Find where the given text appears and provide that cell's center as [X, Y] coordinate. 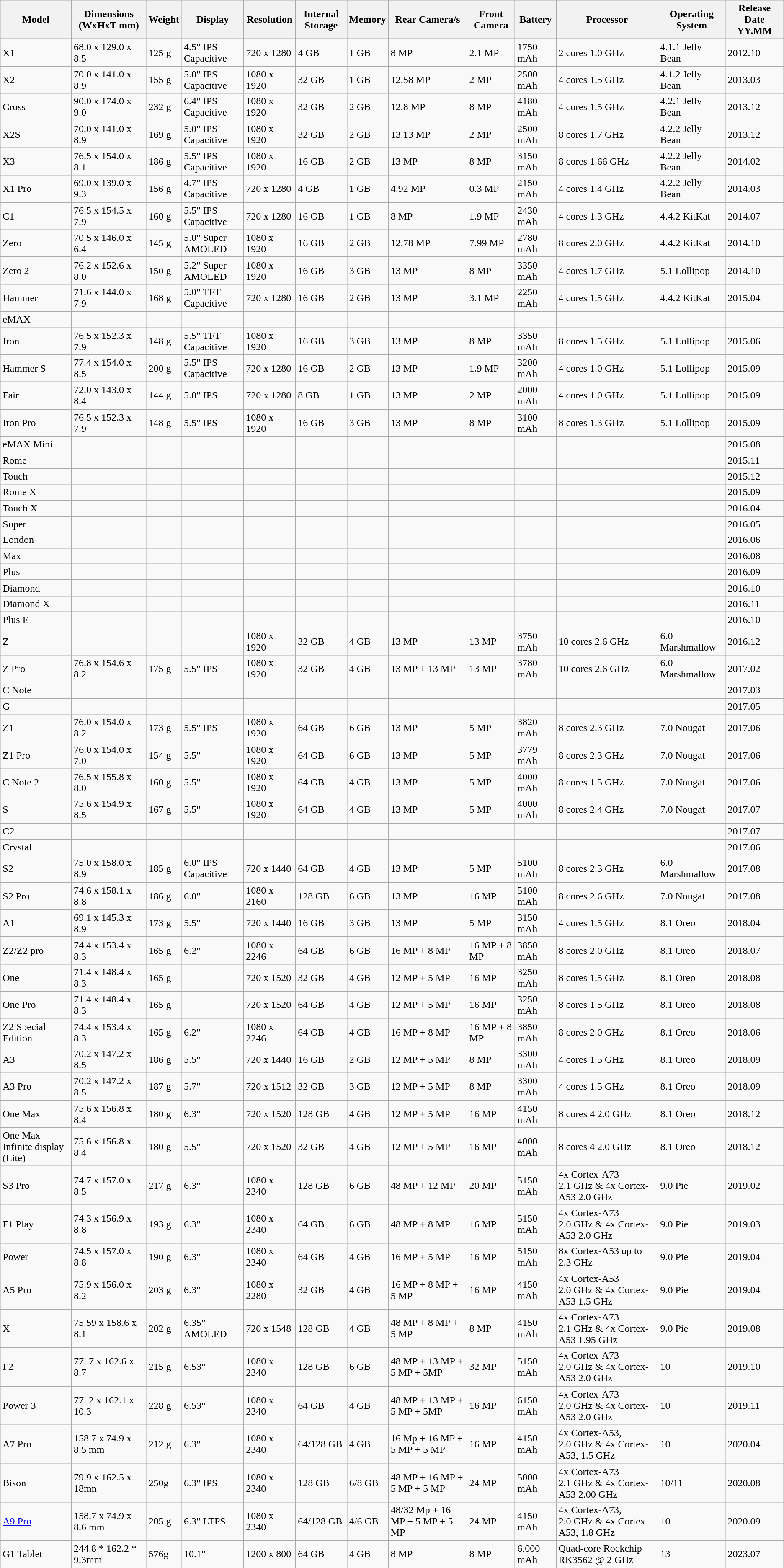
G [36, 706]
720 x 1512 [270, 1087]
167 g [164, 809]
154 g [164, 755]
2015.12 [755, 476]
A9 Pro [36, 1521]
S [36, 809]
F1 Play [36, 1224]
X [36, 1328]
Hammer [36, 297]
69.0 x 139.0 x 9.3 [109, 189]
79.9 x 162.5 x 18mn [109, 1483]
4.1.2 Jelly Bean [692, 80]
A7 Pro [36, 1444]
215 g [164, 1367]
5.0" TFT Capacitive [212, 297]
2020.08 [755, 1483]
2015.04 [755, 297]
X3 [36, 162]
2019.10 [755, 1367]
72.0 x 143.0 x 8.4 [109, 395]
eMAX [36, 319]
90.0 x 174.0 x 9.0 [109, 107]
Power [36, 1257]
8 GB [322, 395]
2 cores 1.0 GHz [607, 53]
168 g [164, 297]
4x Cortex-A53, 2.0 GHz & 4x Cortex-A53, 1.5 GHz [607, 1444]
2016.04 [755, 508]
10.1" [212, 1554]
5000 mAh [536, 1483]
S2 [36, 869]
144 g [164, 395]
C Note 2 [36, 783]
2013.03 [755, 80]
75.6 x 154.9 x 8.5 [109, 809]
185 g [164, 869]
Iron Pro [36, 423]
Battery [536, 20]
S2 Pro [36, 896]
48/32 Mp + 16 MP + 5 MP + 5 MP [428, 1521]
5.0" IPS [212, 395]
48 MP + 12 MP [428, 1186]
75.59 x 158.6 x 8.1 [109, 1328]
77.4 x 154.0 x 8.5 [109, 369]
205 g [164, 1521]
2016.09 [755, 572]
12.8 MP [428, 107]
Cross [36, 107]
Plus [36, 572]
Z1 [36, 728]
2019.03 [755, 1224]
2150 mAh [536, 189]
150 g [164, 271]
76.5 x 155.8 x 8.0 [109, 783]
12.78 MP [428, 243]
5.7" [212, 1087]
S3 Pro [36, 1186]
76.0 x 154.0 x 8.2 [109, 728]
2020.04 [755, 1444]
76.2 x 152.6 x 8.0 [109, 271]
6.0" IPS Capacitive [212, 869]
8 cores 1.66 GHz [607, 162]
13.13 MP [428, 134]
2012.10 [755, 53]
71.6 x 144.0 x 7.9 [109, 297]
2020.09 [755, 1521]
212 g [164, 1444]
74.3 x 156.9 x 8.8 [109, 1224]
6/8 GB [368, 1483]
3.1 MP [491, 297]
203 g [164, 1290]
4.1.1 Jelly Bean [692, 53]
C Note [36, 690]
Rome [36, 460]
2780 mAh [536, 243]
A5 Pro [36, 1290]
0.3 MP [491, 189]
8 cores 2.4 GHz [607, 809]
76.5 x 154.0 x 8.1 [109, 162]
One Max Infinite display (Lite) [36, 1147]
48 MP + 8 MP + 5 MP [428, 1328]
2016.11 [755, 604]
A3 [36, 1060]
eMAX Mini [36, 444]
X1 [36, 53]
2023.07 [755, 1554]
2014.07 [755, 216]
2017.03 [755, 690]
2250 mAh [536, 297]
4x Cortex-A73 2.1 GHz & 4x Cortex-A53 1.95 GHz [607, 1328]
2000 mAh [536, 395]
Diamond [36, 588]
77. 7 x 162.6 x 8.7 [109, 1367]
76.5 x 154.5 x 7.9 [109, 216]
70.5 x 146.0 x 6.4 [109, 243]
6150 mAh [536, 1405]
Fair [36, 395]
68.0 x 129.0 x 8.5 [109, 53]
4.92 MP [428, 189]
4x Cortex-A73 2.1 GHz & 4x Cortex-A53 2.00 GHz [607, 1483]
8 cores 2.6 GHz [607, 896]
12.58 MP [428, 80]
576g [164, 1554]
158.7 x 74.9 x 8.5 mm [109, 1444]
Touch X [36, 508]
13 MP + 13 MP [428, 669]
16 MP + 8 MP + 5 MP [428, 1290]
Diamond X [36, 604]
2018.04 [755, 923]
Display [212, 20]
Super [36, 524]
228 g [164, 1405]
Front Camera [491, 20]
5.0" Super AMOLED [212, 243]
One Pro [36, 1005]
2.1 MP [491, 53]
Z2 Special Edition [36, 1032]
Zero 2 [36, 271]
Rome X [36, 492]
X2S [36, 134]
4.7" IPS Capacitive [212, 189]
16 MP + 5 MP [428, 1257]
10/11 [692, 1483]
Weight [164, 20]
125 g [164, 53]
3200 mAh [536, 369]
4.5" IPS Capacitive [212, 53]
2018.07 [755, 950]
3100 mAh [536, 423]
158.7 x 74.9 x 8.6 mm [109, 1521]
Rear Camera/s [428, 20]
2018.06 [755, 1032]
13 [692, 1554]
16 Mp + 16 MP + 5 MP + 5 MP [428, 1444]
76.8 x 154.6 x 8.2 [109, 669]
4.2.1 Jelly Bean [692, 107]
8 cores 1.3 GHz [607, 423]
F2 [36, 1367]
2017.02 [755, 669]
2017.05 [755, 706]
156 g [164, 189]
32 MP [491, 1367]
48 MP + 16 MP + 5 MP + 5 MP [428, 1483]
2014.02 [755, 162]
7.99 MP [491, 243]
1750 mAh [536, 53]
Power 3 [36, 1405]
Z1 Pro [36, 755]
6.3" IPS [212, 1483]
Memory [368, 20]
Internal Storage [322, 20]
2015.06 [755, 341]
2016.06 [755, 540]
London [36, 540]
244.8 * 162.2 * 9.3mm [109, 1554]
X2 [36, 80]
169 g [164, 134]
217 g [164, 1186]
C1 [36, 216]
5.5" TFT Capacitive [212, 341]
Iron [36, 341]
2016.12 [755, 641]
Plus E [36, 620]
155 g [164, 80]
2015.11 [755, 460]
6,000 mAh [536, 1554]
Zero [36, 243]
3779 mAh [536, 755]
1080 x 2160 [270, 896]
145 g [164, 243]
Model [36, 20]
1200 x 800 [270, 1554]
6.0" [212, 896]
2016.08 [755, 556]
6.35" AMOLED [212, 1328]
4x Cortex-A73, 2.0 GHz & 4x Cortex-A53, 1.8 GHz [607, 1521]
2019.11 [755, 1405]
Dimensions (WxHxT mm) [109, 20]
Touch [36, 476]
Z Pro [36, 669]
4 cores 1.7 GHz [607, 271]
4 cores 1.3 GHz [607, 216]
232 g [164, 107]
Processor [607, 20]
2016.05 [755, 524]
200 g [164, 369]
A3 Pro [36, 1087]
Hammer S [36, 369]
76.0 x 154.0 x 7.0 [109, 755]
2015.08 [755, 444]
Crystal [36, 847]
Quad-core Rockchip RK3562 @ 2 GHz [607, 1554]
G1 Tablet [36, 1554]
69.1 x 145.3 x 8.9 [109, 923]
3750 mAh [536, 641]
8x Cortex-A53 up to 2.3 GHz [607, 1257]
74.7 x 157.0 x 8.5 [109, 1186]
74.5 x 157.0 x 8.8 [109, 1257]
6.3" LTPS [212, 1521]
Operating System [692, 20]
6.4" IPS Capacitive [212, 107]
2430 mAh [536, 216]
Z2/Z2 pro [36, 950]
4x Cortex-A53 2.0 GHz & 4x Cortex-A53 1.5 GHz [607, 1290]
Max [36, 556]
Release Date YY.MM [755, 20]
77. 2 x 162.1 x 10.3 [109, 1405]
5.2" Super AMOLED [212, 271]
One [36, 978]
193 g [164, 1224]
8 cores 1.7 GHz [607, 134]
Z [36, 641]
720 x 1548 [270, 1328]
187 g [164, 1087]
2014.03 [755, 189]
2019.08 [755, 1328]
Resolution [270, 20]
202 g [164, 1328]
4 cores 1.4 GHz [607, 189]
175 g [164, 669]
A1 [36, 923]
4/6 GB [368, 1521]
75.0 x 158.0 x 8.9 [109, 869]
250g [164, 1483]
4180 mAh [536, 107]
48 MP + 8 MP [428, 1224]
75.9 x 156.0 x 8.2 [109, 1290]
1080 x 2280 [270, 1290]
190 g [164, 1257]
20 MP [491, 1186]
74.6 x 158.1 x 8.8 [109, 896]
C2 [36, 831]
X1 Pro [36, 189]
One Max [36, 1114]
3780 mAh [536, 669]
2019.02 [755, 1186]
3820 mAh [536, 728]
4x Cortex-A73 2.1 GHz & 4x Cortex-A53 2.0 GHz [607, 1186]
Bison [36, 1483]
